Return [x, y] of the center of cell containing provided text 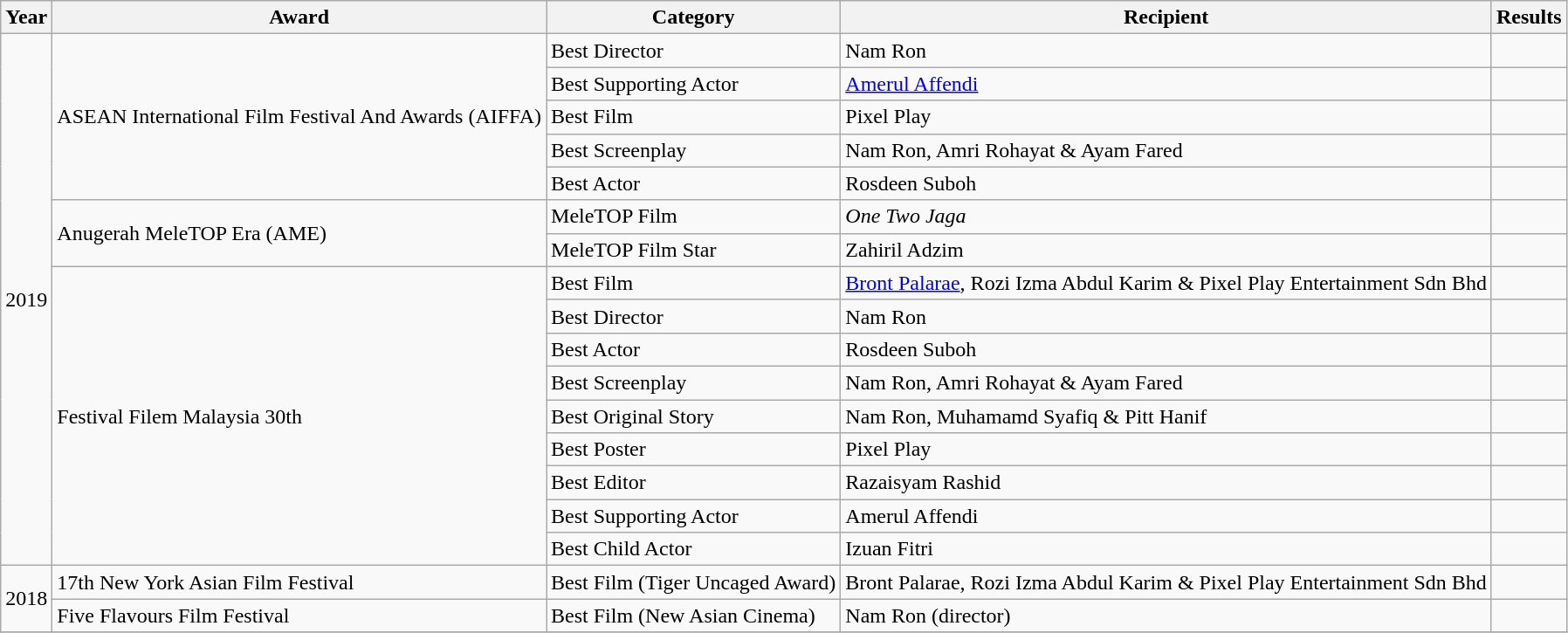
Best Child Actor [693, 549]
Results [1529, 17]
Five Flavours Film Festival [299, 616]
ASEAN International Film Festival And Awards (AIFFA) [299, 117]
Award [299, 17]
Best Film (New Asian Cinema) [693, 616]
Recipient [1166, 17]
17th New York Asian Film Festival [299, 582]
2019 [26, 300]
2018 [26, 599]
Best Film (Tiger Uncaged Award) [693, 582]
Category [693, 17]
MeleTOP Film Star [693, 250]
Nam Ron, Muhamamd Syafiq & Pitt Hanif [1166, 416]
Nam Ron (director) [1166, 616]
Zahiril Adzim [1166, 250]
Anugerah MeleTOP Era (AME) [299, 233]
Best Original Story [693, 416]
Izuan Fitri [1166, 549]
MeleTOP Film [693, 217]
Best Editor [693, 483]
Razaisyam Rashid [1166, 483]
Year [26, 17]
Best Poster [693, 450]
One Two Jaga [1166, 217]
Festival Filem Malaysia 30th [299, 416]
